Pinpoint the cell where the given text exists, returning its [X, Y] midpoint coordinate. 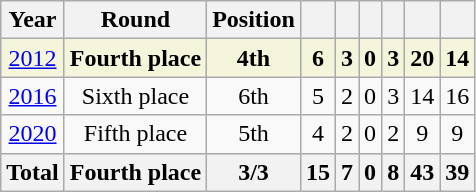
5th [254, 134]
6th [254, 96]
7 [346, 172]
43 [422, 172]
4th [254, 58]
3/3 [254, 172]
2012 [33, 58]
15 [318, 172]
2016 [33, 96]
5 [318, 96]
Year [33, 20]
Fifth place [135, 134]
2020 [33, 134]
Position [254, 20]
Total [33, 172]
20 [422, 58]
39 [458, 172]
Round [135, 20]
4 [318, 134]
Sixth place [135, 96]
8 [394, 172]
6 [318, 58]
16 [458, 96]
